Provide the [X, Y] coordinate of the cell's center where the given text is located.  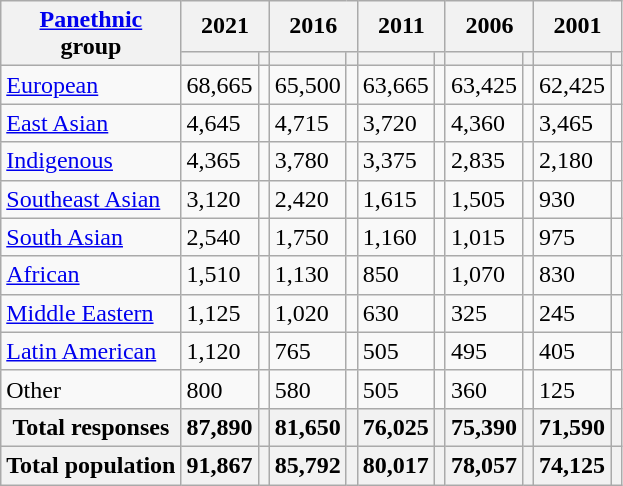
62,425 [572, 85]
2021 [225, 26]
3,780 [308, 161]
78,057 [484, 465]
76,025 [396, 427]
3,120 [220, 199]
2,180 [572, 161]
Panethnicgroup [91, 34]
2011 [401, 26]
405 [572, 351]
68,665 [220, 85]
Indigenous [91, 161]
3,375 [396, 161]
1,510 [220, 275]
Middle Eastern [91, 313]
245 [572, 313]
Latin American [91, 351]
930 [572, 199]
65,500 [308, 85]
1,020 [308, 313]
East Asian [91, 123]
495 [484, 351]
1,070 [484, 275]
Total responses [91, 427]
4,715 [308, 123]
4,365 [220, 161]
2006 [489, 26]
1,750 [308, 237]
1,015 [484, 237]
1,505 [484, 199]
63,425 [484, 85]
2,835 [484, 161]
African [91, 275]
800 [220, 389]
71,590 [572, 427]
South Asian [91, 237]
360 [484, 389]
3,720 [396, 123]
975 [572, 237]
325 [484, 313]
European [91, 85]
4,645 [220, 123]
1,160 [396, 237]
765 [308, 351]
3,465 [572, 123]
2001 [578, 26]
4,360 [484, 123]
81,650 [308, 427]
75,390 [484, 427]
1,130 [308, 275]
63,665 [396, 85]
74,125 [572, 465]
80,017 [396, 465]
Southeast Asian [91, 199]
1,615 [396, 199]
630 [396, 313]
125 [572, 389]
2,540 [220, 237]
Total population [91, 465]
85,792 [308, 465]
830 [572, 275]
Other [91, 389]
1,120 [220, 351]
1,125 [220, 313]
2016 [313, 26]
2,420 [308, 199]
91,867 [220, 465]
580 [308, 389]
850 [396, 275]
87,890 [220, 427]
